Output the [x, y] coordinate of the center of the cell containing the given text.  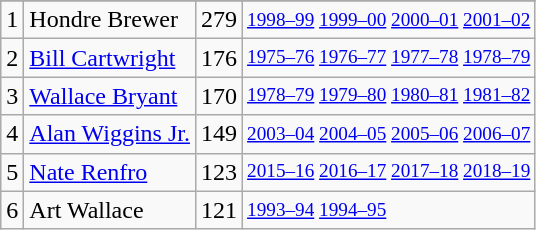
4 [12, 134]
2 [12, 58]
Art Wallace [110, 210]
123 [218, 172]
176 [218, 58]
121 [218, 210]
Hondre Brewer [110, 20]
2003–04 2004–05 2005–06 2006–07 [389, 134]
Bill Cartwright [110, 58]
1975–76 1976–77 1977–78 1978–79 [389, 58]
Wallace Bryant [110, 96]
279 [218, 20]
1 [12, 20]
170 [218, 96]
1978–79 1979–80 1980–81 1981–82 [389, 96]
1998–99 1999–00 2000–01 2001–02 [389, 20]
2015–16 2016–17 2017–18 2018–19 [389, 172]
Alan Wiggins Jr. [110, 134]
5 [12, 172]
1993–94 1994–95 [389, 210]
149 [218, 134]
3 [12, 96]
Nate Renfro [110, 172]
6 [12, 210]
